Pinpoint the cell where the given text exists, returning its (X, Y) midpoint coordinate. 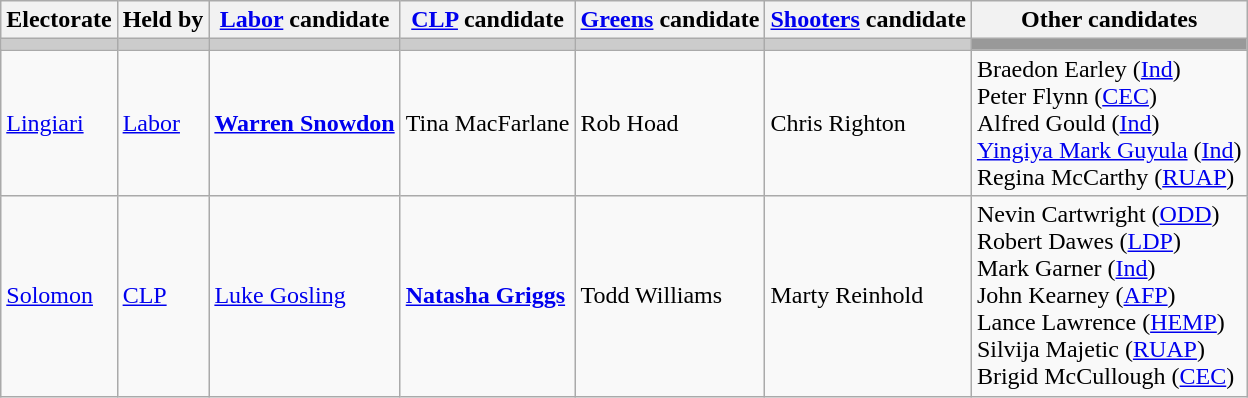
Chris Righton (868, 123)
Rob Hoad (670, 123)
Marty Reinhold (868, 296)
Nevin Cartwright (ODD) Robert Dawes (LDP) Mark Garner (Ind) John Kearney (AFP) Lance Lawrence (HEMP) Silvija Majetic (RUAP) Brigid McCullough (CEC) (1109, 296)
Labor candidate (304, 20)
Warren Snowdon (304, 123)
Braedon Earley (Ind) Peter Flynn (CEC) Alfred Gould (Ind) Yingiya Mark Guyula (Ind) Regina McCarthy (RUAP) (1109, 123)
Natasha Griggs (488, 296)
Electorate (59, 20)
Greens candidate (670, 20)
Tina MacFarlane (488, 123)
Todd Williams (670, 296)
CLP candidate (488, 20)
Luke Gosling (304, 296)
Other candidates (1109, 20)
Lingiari (59, 123)
Labor (163, 123)
CLP (163, 296)
Held by (163, 20)
Shooters candidate (868, 20)
Solomon (59, 296)
